Find where the given text appears and provide that cell's center as [x, y] coordinate. 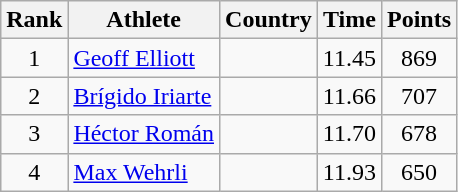
4 [34, 172]
11.70 [349, 134]
1 [34, 58]
707 [418, 96]
Max Wehrli [144, 172]
3 [34, 134]
678 [418, 134]
Points [418, 20]
Time [349, 20]
Geoff Elliott [144, 58]
11.93 [349, 172]
11.45 [349, 58]
Héctor Román [144, 134]
Rank [34, 20]
2 [34, 96]
650 [418, 172]
11.66 [349, 96]
869 [418, 58]
Country [269, 20]
Brígido Iriarte [144, 96]
Athlete [144, 20]
